Output the (X, Y) coordinate of the center of the cell containing the given text.  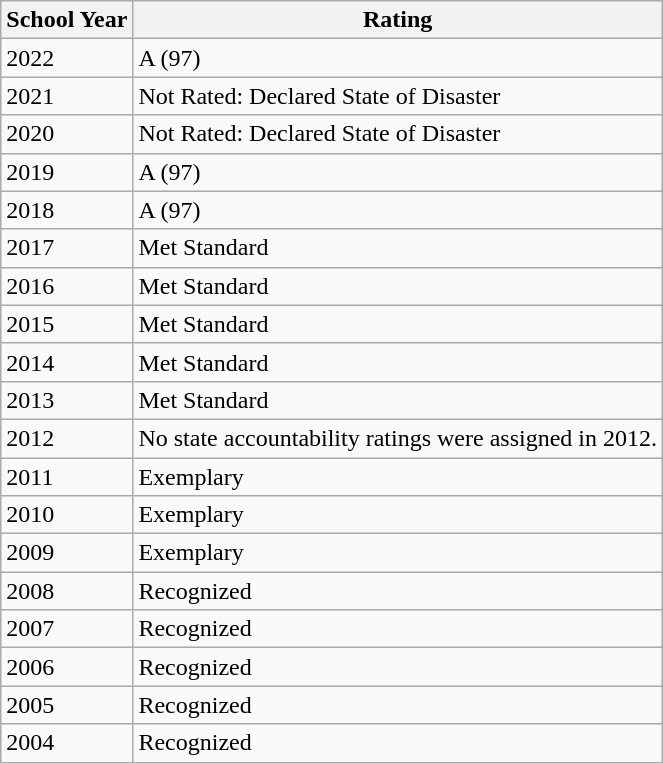
2019 (67, 172)
2022 (67, 58)
2008 (67, 591)
2020 (67, 134)
No state accountability ratings were assigned in 2012. (398, 438)
2010 (67, 515)
2014 (67, 362)
2004 (67, 743)
School Year (67, 20)
2015 (67, 324)
2018 (67, 210)
2007 (67, 629)
2021 (67, 96)
2012 (67, 438)
2009 (67, 553)
2005 (67, 705)
Rating (398, 20)
2006 (67, 667)
2017 (67, 248)
2011 (67, 477)
2016 (67, 286)
2013 (67, 400)
